Extract the [x, y] coordinate from the center of the cell holding the provided text.  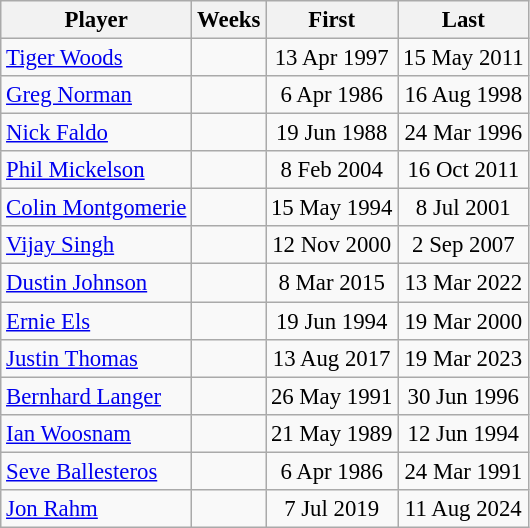
Ernie Els [96, 321]
13 Apr 1997 [332, 58]
8 Jul 2001 [464, 208]
Bernhard Langer [96, 396]
Jon Rahm [96, 509]
7 Jul 2019 [332, 509]
26 May 1991 [332, 396]
Nick Faldo [96, 133]
Ian Woosnam [96, 433]
21 May 1989 [332, 433]
30 Jun 1996 [464, 396]
Colin Montgomerie [96, 208]
12 Nov 2000 [332, 245]
19 Jun 1994 [332, 321]
13 Aug 2017 [332, 358]
Weeks [229, 20]
15 May 2011 [464, 58]
24 Mar 1996 [464, 133]
19 Mar 2000 [464, 321]
16 Oct 2011 [464, 170]
16 Aug 1998 [464, 95]
Dustin Johnson [96, 283]
Player [96, 20]
24 Mar 1991 [464, 471]
8 Mar 2015 [332, 283]
2 Sep 2007 [464, 245]
11 Aug 2024 [464, 509]
8 Feb 2004 [332, 170]
First [332, 20]
Greg Norman [96, 95]
Phil Mickelson [96, 170]
Vijay Singh [96, 245]
Seve Ballesteros [96, 471]
Tiger Woods [96, 58]
19 Mar 2023 [464, 358]
Justin Thomas [96, 358]
13 Mar 2022 [464, 283]
Last [464, 20]
15 May 1994 [332, 208]
19 Jun 1988 [332, 133]
12 Jun 1994 [464, 433]
